Output the [X, Y] coordinate of the center of the cell containing the given text.  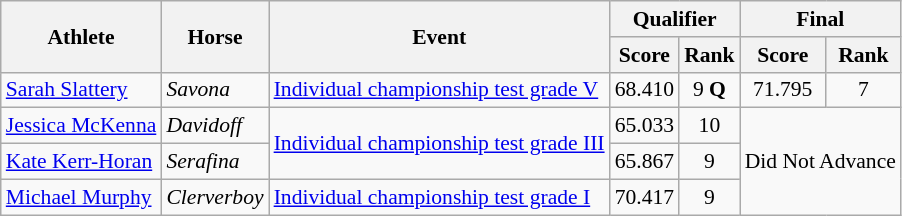
Horse [214, 36]
Individual championship test grade III [440, 144]
7 [864, 90]
10 [710, 126]
Individual championship test grade I [440, 197]
Savona [214, 90]
68.410 [644, 90]
Clerverboy [214, 197]
9 Q [710, 90]
Serafina [214, 162]
70.417 [644, 197]
65.867 [644, 162]
65.033 [644, 126]
Event [440, 36]
Davidoff [214, 126]
Kate Kerr-Horan [82, 162]
Sarah Slattery [82, 90]
Athlete [82, 36]
Jessica McKenna [82, 126]
Qualifier [675, 19]
71.795 [783, 90]
Michael Murphy [82, 197]
Final [820, 19]
Did Not Advance [820, 162]
Individual championship test grade V [440, 90]
